Find where the given text appears and provide that cell's center as [x, y] coordinate. 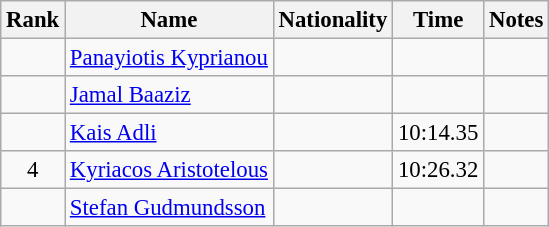
Time [438, 20]
4 [33, 170]
Jamal Baaziz [170, 95]
Stefan Gudmundsson [170, 208]
Name [170, 20]
Rank [33, 20]
Notes [516, 20]
10:14.35 [438, 133]
Kais Adli [170, 133]
Panayiotis Kyprianou [170, 58]
Kyriacos Aristotelous [170, 170]
10:26.32 [438, 170]
Nationality [332, 20]
